Pinpoint the cell where the given text exists, returning its (X, Y) midpoint coordinate. 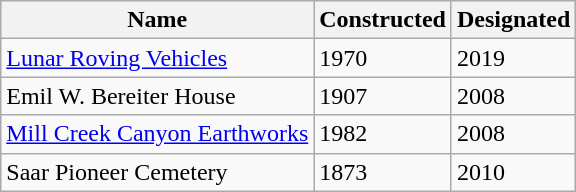
Lunar Roving Vehicles (158, 58)
1873 (383, 172)
Emil W. Bereiter House (158, 96)
2019 (513, 58)
1907 (383, 96)
1982 (383, 134)
Designated (513, 20)
2010 (513, 172)
Mill Creek Canyon Earthworks (158, 134)
1970 (383, 58)
Constructed (383, 20)
Saar Pioneer Cemetery (158, 172)
Name (158, 20)
